Locate the cell with the specified text and output its [x, y] center coordinate. 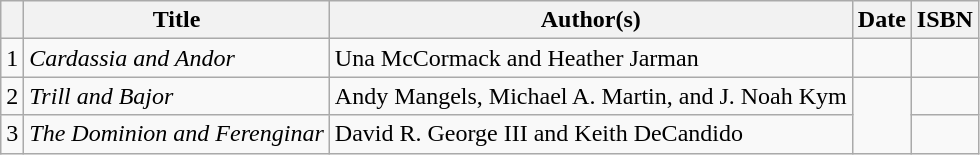
Andy Mangels, Michael A. Martin, and J. Noah Kym [590, 96]
Author(s) [590, 20]
ISBN [944, 20]
Date [882, 20]
Title [176, 20]
3 [12, 134]
David R. George III and Keith DeCandido [590, 134]
The Dominion and Ferenginar [176, 134]
2 [12, 96]
1 [12, 58]
Cardassia and Andor [176, 58]
Trill and Bajor [176, 96]
Una McCormack and Heather Jarman [590, 58]
